Locate the cell with the specified text and output its (x, y) center coordinate. 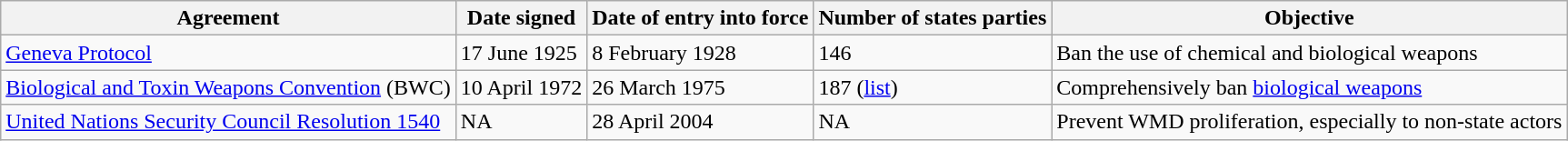
Geneva Protocol (229, 53)
17 June 1925 (521, 53)
146 (933, 53)
8 February 1928 (700, 53)
Ban the use of chemical and biological weapons (1309, 53)
187 (list) (933, 87)
Number of states parties (933, 18)
Date signed (521, 18)
10 April 1972 (521, 87)
28 April 2004 (700, 122)
Objective (1309, 18)
Biological and Toxin Weapons Convention (BWC) (229, 87)
26 March 1975 (700, 87)
Agreement (229, 18)
Comprehensively ban biological weapons (1309, 87)
Prevent WMD proliferation, especially to non-state actors (1309, 122)
Date of entry into force (700, 18)
United Nations Security Council Resolution 1540 (229, 122)
